Determine the [x, y] coordinate at the center of the cell enclosing the given text.  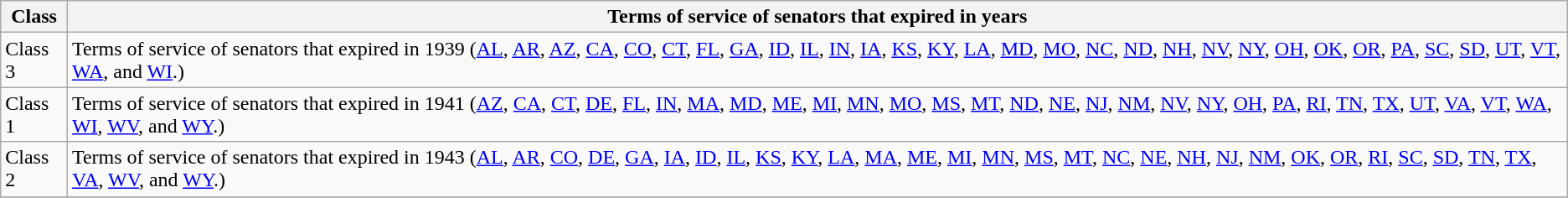
Class 3 [34, 60]
Class 2 [34, 169]
Terms of service of senators that expired in years [818, 17]
Class [34, 17]
Class 1 [34, 114]
